Return the [x, y] coordinate for the center point of the cell that contains the specified text.  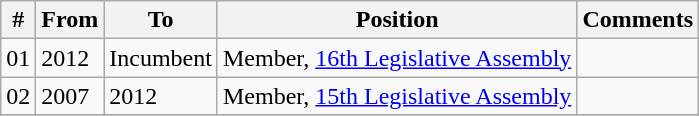
Position [396, 20]
From [70, 20]
Member, 16th Legislative Assembly [396, 58]
Member, 15th Legislative Assembly [396, 96]
02 [18, 96]
Comments [638, 20]
# [18, 20]
Incumbent [161, 58]
01 [18, 58]
2007 [70, 96]
To [161, 20]
